Find where the given text appears and provide that cell's center as [x, y] coordinate. 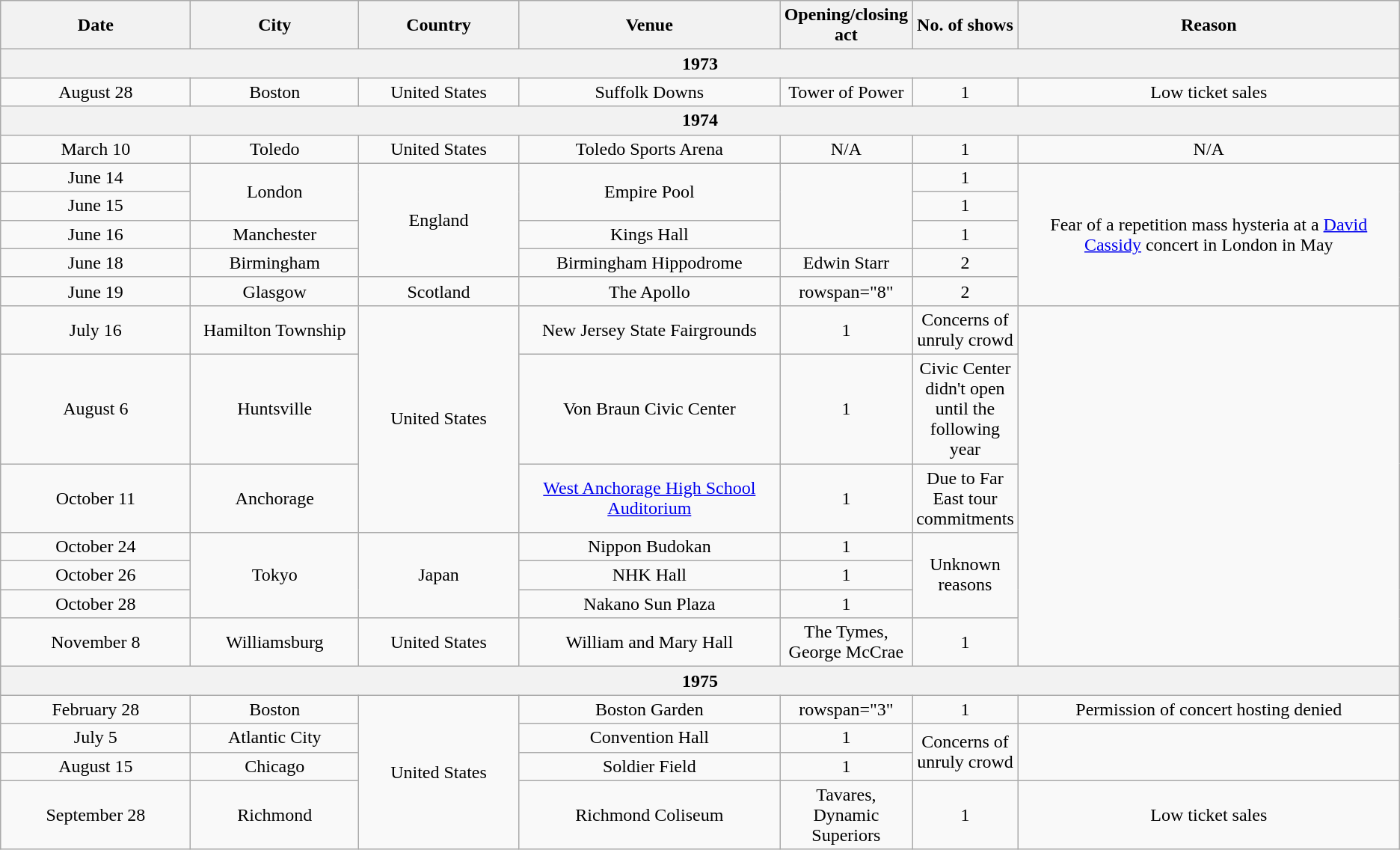
rowspan="8" [846, 291]
June 19 [96, 291]
New Jersey State Fairgrounds [649, 329]
NHK Hall [649, 575]
William and Mary Hall [649, 642]
West Anchorage High School Auditorium [649, 498]
Opening/closing act [846, 25]
Hamilton Township [275, 329]
September 28 [96, 815]
Richmond Coliseum [649, 815]
June 18 [96, 263]
Manchester [275, 234]
Unknown reasons [965, 575]
Tavares, Dynamic Superiors [846, 815]
Tokyo [275, 575]
Reason [1209, 25]
Suffolk Downs [649, 92]
Chicago [275, 766]
Date [96, 25]
June 14 [96, 177]
1975 [700, 681]
City [275, 25]
1973 [700, 64]
Due to Far East tour commitments [965, 498]
Nakano Sun Plaza [649, 604]
Nippon Budokan [649, 547]
June 16 [96, 234]
Scotland [439, 291]
July 5 [96, 738]
Glasgow [275, 291]
Convention Hall [649, 738]
October 11 [96, 498]
Soldier Field [649, 766]
August 6 [96, 409]
1974 [700, 120]
Birmingham Hippodrome [649, 263]
March 10 [96, 149]
England [439, 220]
October 26 [96, 575]
No. of shows [965, 25]
Anchorage [275, 498]
November 8 [96, 642]
June 15 [96, 206]
August 15 [96, 766]
Atlantic City [275, 738]
Edwin Starr [846, 263]
Toledo [275, 149]
August 28 [96, 92]
rowspan="3" [846, 709]
Japan [439, 575]
Von Braun Civic Center [649, 409]
October 24 [96, 547]
July 16 [96, 329]
Toledo Sports Arena [649, 149]
Boston Garden [649, 709]
Empire Pool [649, 192]
Birmingham [275, 263]
October 28 [96, 604]
London [275, 192]
Tower of Power [846, 92]
Fear of a repetition mass hysteria at a David Cassidy concert in London in May [1209, 234]
Country [439, 25]
Williamsburg [275, 642]
Richmond [275, 815]
Permission of concert hosting denied [1209, 709]
Huntsville [275, 409]
February 28 [96, 709]
The Tymes, George McCrae [846, 642]
The Apollo [649, 291]
Venue [649, 25]
Kings Hall [649, 234]
Civic Center didn't open until the following year [965, 409]
